Provide the [x, y] coordinate of the cell's center where the given text is located.  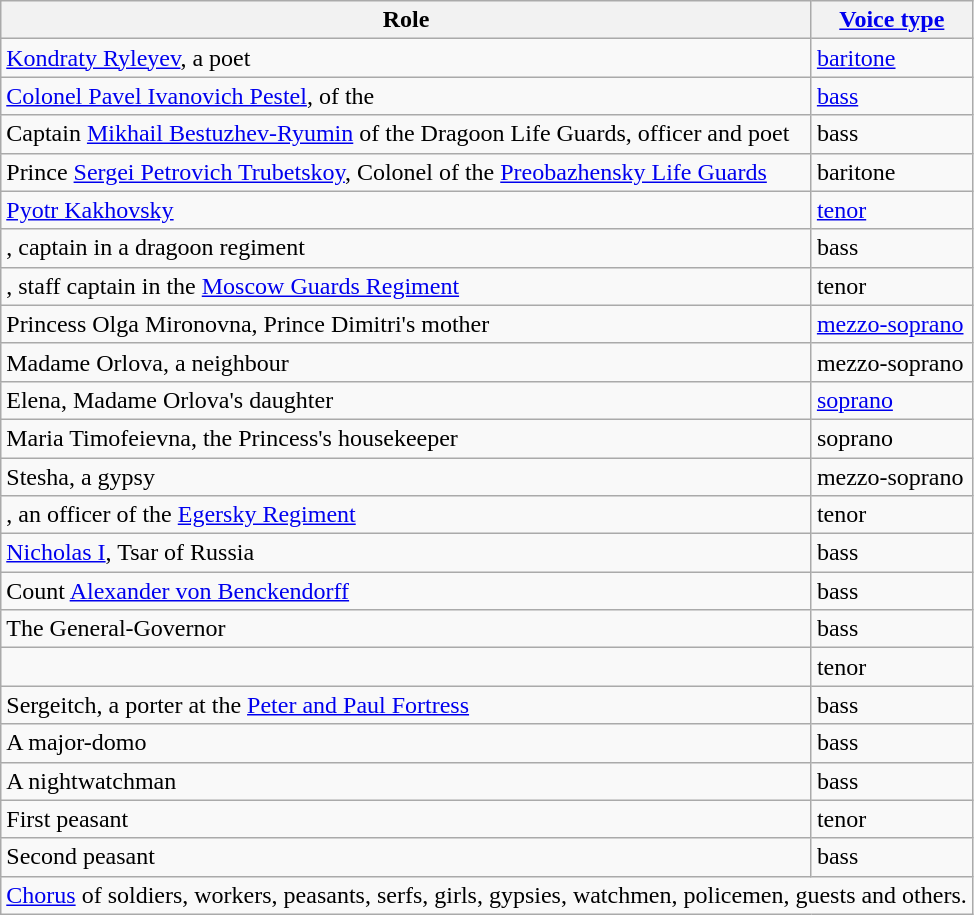
Colonel Pavel Ivanovich Pestel, of the [406, 96]
, staff captain in the Moscow Guards Regiment [406, 286]
Chorus of soldiers, workers, peasants, serfs, girls, gypsies, watchmen, policemen, guests and others. [487, 895]
, captain in a dragoon regiment [406, 248]
A nightwatchman [406, 781]
Voice type [892, 20]
A major-domo [406, 743]
Princess Olga Mironovna, Prince Dimitri's mother [406, 324]
Kondraty Ryleyev, a poet [406, 58]
Role [406, 20]
, an officer of the Egersky Regiment [406, 515]
Stesha, a gypsy [406, 477]
Captain Mikhail Bestuzhev-Ryumin of the Dragoon Life Guards, officer and poet [406, 134]
Madame Orlova, a neighbour [406, 362]
The General-Governor [406, 629]
Nicholas I, Tsar of Russia [406, 553]
Second peasant [406, 857]
Maria Timofeievna, the Princess's housekeeper [406, 438]
First peasant [406, 819]
Prince Sergei Petrovich Trubetskoy, Colonel of the Preobazhensky Life Guards [406, 172]
Count Alexander von Benckendorff [406, 591]
Pyotr Kakhovsky [406, 210]
Elena, Madame Orlova's daughter [406, 400]
Sergeitch, a porter at the Peter and Paul Fortress [406, 705]
